Output the (X, Y) coordinate of the center of the cell containing the given text.  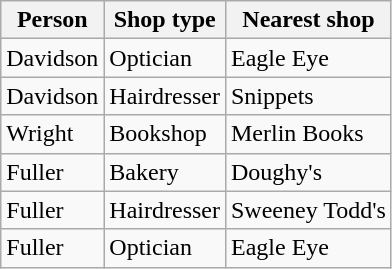
Wright (52, 134)
Sweeney Todd's (308, 210)
Doughy's (308, 172)
Nearest shop (308, 20)
Merlin Books (308, 134)
Snippets (308, 96)
Bookshop (165, 134)
Person (52, 20)
Shop type (165, 20)
Bakery (165, 172)
